Output the (x, y) coordinate of the center of the cell containing the given text.  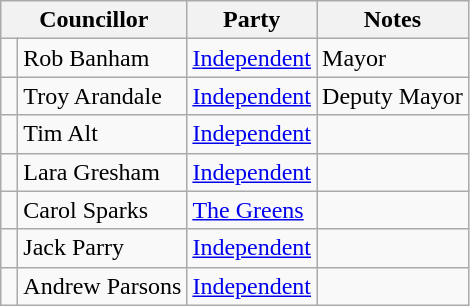
Andrew Parsons (102, 286)
Jack Parry (102, 248)
The Greens (252, 210)
Tim Alt (102, 134)
Carol Sparks (102, 210)
Councillor (94, 20)
Notes (393, 20)
Mayor (393, 58)
Rob Banham (102, 58)
Troy Arandale (102, 96)
Party (252, 20)
Deputy Mayor (393, 96)
Lara Gresham (102, 172)
